Identify which cell holds the provided text, then report its [X, Y] central coordinate. 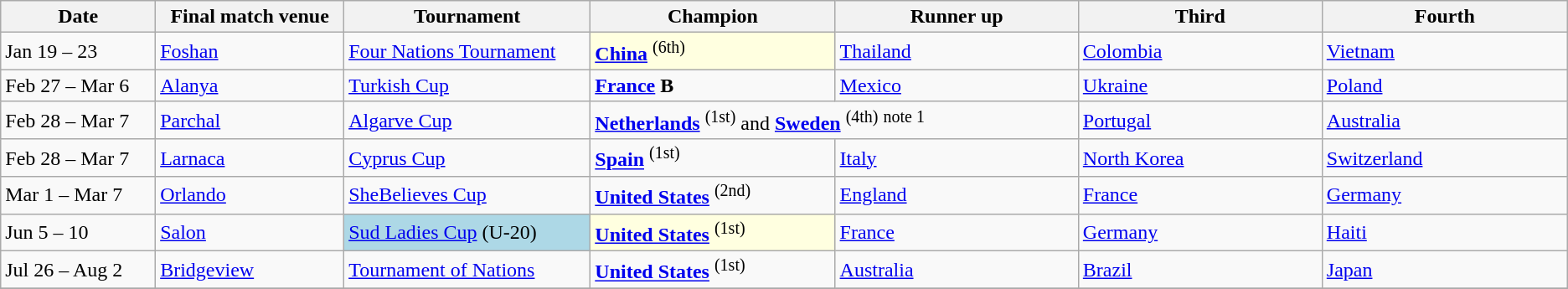
England [957, 196]
Tournament of Nations [467, 270]
Netherlands (1st) and Sweden (4th) note 1 [834, 121]
Brazil [1199, 270]
North Korea [1199, 157]
Italy [957, 157]
Switzerland [1444, 157]
Third [1199, 17]
Cyprus Cup [467, 157]
Alanya [250, 85]
Date [79, 17]
Japan [1444, 270]
Portugal [1199, 121]
Thailand [957, 52]
Orlando [250, 196]
Algarve Cup [467, 121]
Feb 27 – Mar 6 [79, 85]
Tournament [467, 17]
Fourth [1444, 17]
Jul 26 – Aug 2 [79, 270]
Four Nations Tournament [467, 52]
Jan 19 – 23 [79, 52]
Larnaca [250, 157]
Haiti [1444, 233]
Parchal [250, 121]
Final match venue [250, 17]
Bridgeview [250, 270]
Sud Ladies Cup (U-20) [467, 233]
Mar 1 – Mar 7 [79, 196]
Salon [250, 233]
Jun 5 – 10 [79, 233]
Champion [713, 17]
China (6th) [713, 52]
France B [713, 85]
Colombia [1199, 52]
United States (2nd) [713, 196]
Vietnam [1444, 52]
Runner up [957, 17]
Ukraine [1199, 85]
SheBelieves Cup [467, 196]
Turkish Cup [467, 85]
Poland [1444, 85]
Spain (1st) [713, 157]
Mexico [957, 85]
Foshan [250, 52]
